Capture the cell that displays the provided text and extract its [x, y] central coordinate. 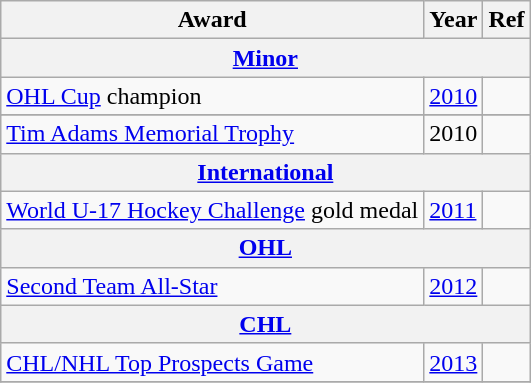
CHL/NHL Top Prospects Game [212, 362]
Second Team All-Star [212, 286]
Award [212, 20]
Tim Adams Memorial Trophy [212, 134]
OHL Cup champion [212, 96]
World U-17 Hockey Challenge gold medal [212, 210]
Minor [266, 58]
International [266, 172]
CHL [266, 324]
Year [454, 20]
2013 [454, 362]
Ref [506, 20]
2012 [454, 286]
2011 [454, 210]
OHL [266, 248]
